Output the [x, y] coordinate of the center of the cell containing the given text.  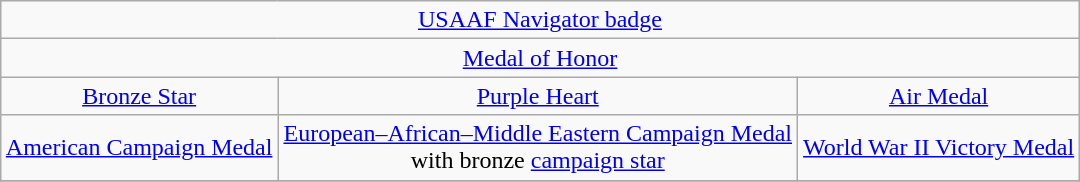
Purple Heart [538, 96]
European–African–Middle Eastern Campaign Medalwith bronze campaign star [538, 148]
American Campaign Medal [139, 148]
USAAF Navigator badge [540, 20]
World War II Victory Medal [939, 148]
Air Medal [939, 96]
Medal of Honor [540, 58]
Bronze Star [139, 96]
